Capture the cell that displays the provided text and extract its [X, Y] central coordinate. 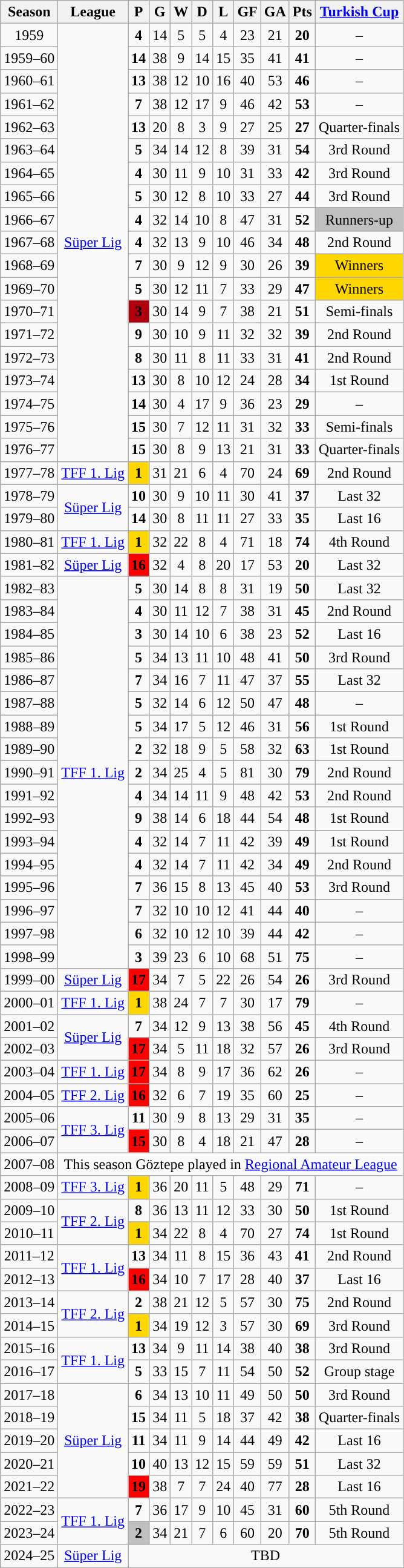
1981–82 [29, 565]
1961–62 [29, 104]
L [224, 12]
43 [275, 1256]
GF [247, 12]
TBD [266, 1556]
Season [29, 12]
1962–63 [29, 127]
1991–92 [29, 796]
1980–81 [29, 542]
2009–10 [29, 1210]
1986–87 [29, 680]
1977–78 [29, 473]
62 [275, 1072]
1967–68 [29, 242]
2011–12 [29, 1256]
1987–88 [29, 703]
This season Göztepe played in Regional Amateur League [231, 1164]
2006–07 [29, 1141]
1970–71 [29, 312]
P [139, 12]
1996–97 [29, 911]
1971–72 [29, 335]
Pts [302, 12]
1988–89 [29, 726]
1978–79 [29, 496]
2004–05 [29, 1095]
1993–94 [29, 842]
2024–25 [29, 1556]
D [202, 12]
1983–84 [29, 611]
1966–67 [29, 219]
2014–15 [29, 1325]
1997–98 [29, 934]
2023–24 [29, 1533]
Runners-up [359, 219]
2022–23 [29, 1510]
2010–11 [29, 1233]
2008–09 [29, 1187]
2019–20 [29, 1441]
1974–75 [29, 404]
1995–96 [29, 888]
1969–70 [29, 289]
1964–65 [29, 173]
2000–01 [29, 1003]
1982–83 [29, 588]
1973–74 [29, 381]
2002–03 [29, 1049]
1959 [29, 35]
League [93, 12]
1985–86 [29, 657]
1963–64 [29, 150]
1979–80 [29, 519]
1959–60 [29, 58]
81 [247, 772]
2020–21 [29, 1464]
GA [275, 12]
Turkish Cup [359, 12]
1960–61 [29, 81]
2012–13 [29, 1279]
1989–90 [29, 749]
W [181, 12]
1976–77 [29, 450]
1965–66 [29, 196]
2016–17 [29, 1371]
1975–76 [29, 427]
68 [247, 957]
55 [302, 680]
77 [275, 1487]
2005–06 [29, 1118]
2018–19 [29, 1418]
1990–91 [29, 772]
Group stage [359, 1371]
2003–04 [29, 1072]
1984–85 [29, 634]
1998–99 [29, 957]
2015–16 [29, 1348]
1994–95 [29, 865]
2013–14 [29, 1302]
1992–93 [29, 819]
1968–69 [29, 265]
58 [247, 749]
1972–73 [29, 358]
2001–02 [29, 1026]
G [160, 12]
2021–22 [29, 1487]
2017–18 [29, 1394]
63 [302, 749]
1999–00 [29, 980]
2007–08 [29, 1164]
